Return (X, Y) of the center of cell containing provided text 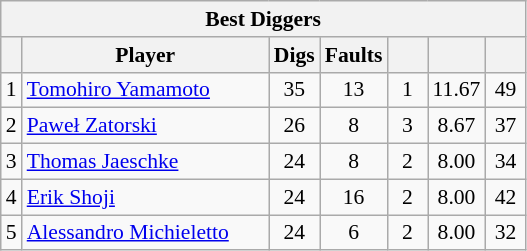
42 (505, 197)
32 (505, 233)
11.67 (457, 90)
Faults (354, 55)
4 (12, 197)
16 (354, 197)
8.67 (457, 126)
Thomas Jaeschke (146, 162)
Digs (294, 55)
Alessandro Michieletto (146, 233)
Best Diggers (264, 19)
6 (354, 233)
35 (294, 90)
26 (294, 126)
Tomohiro Yamamoto (146, 90)
Paweł Zatorski (146, 126)
Erik Shoji (146, 197)
13 (354, 90)
Player (146, 55)
49 (505, 90)
37 (505, 126)
5 (12, 233)
34 (505, 162)
